Find where the given text appears and provide that cell's center as (x, y) coordinate. 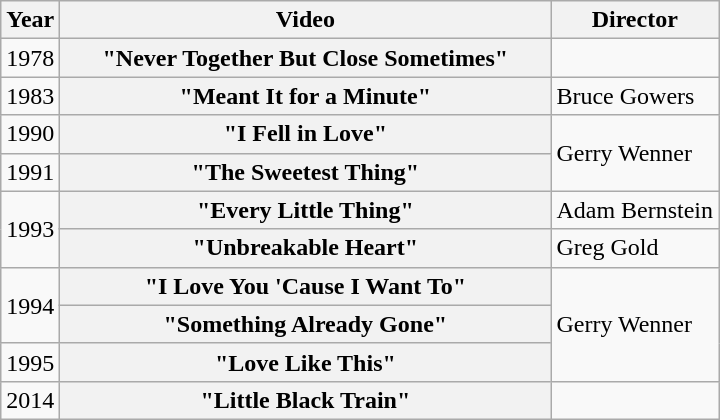
1994 (30, 305)
"The Sweetest Thing" (306, 172)
"Meant It for a Minute" (306, 96)
Video (306, 20)
Adam Bernstein (635, 210)
"I Fell in Love" (306, 134)
1993 (30, 229)
"Never Together But Close Sometimes" (306, 58)
"Love Like This" (306, 362)
1978 (30, 58)
Director (635, 20)
"Unbreakable Heart" (306, 248)
1991 (30, 172)
"Every Little Thing" (306, 210)
"Little Black Train" (306, 400)
Bruce Gowers (635, 96)
1990 (30, 134)
2014 (30, 400)
"I Love You 'Cause I Want To" (306, 286)
Greg Gold (635, 248)
1995 (30, 362)
"Something Already Gone" (306, 324)
1983 (30, 96)
Year (30, 20)
